From the cell containing the given text, extract its center point as [X, Y] coordinate. 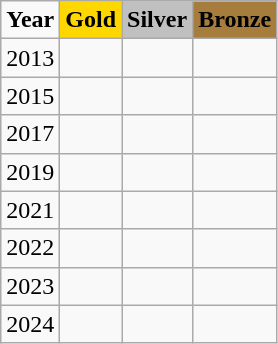
2017 [30, 134]
2023 [30, 286]
Year [30, 20]
2022 [30, 248]
2015 [30, 96]
Bronze [235, 20]
2024 [30, 324]
Gold [91, 20]
2021 [30, 210]
2019 [30, 172]
Silver [158, 20]
2013 [30, 58]
